Output the (X, Y) coordinate of the center of the cell containing the given text.  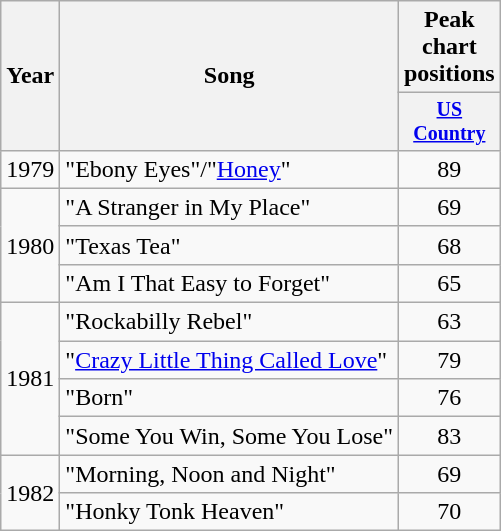
76 (449, 398)
US Country (449, 122)
"Rockabilly Rebel" (230, 322)
70 (449, 512)
"Crazy Little Thing Called Love" (230, 360)
"A Stranger in My Place" (230, 207)
1981 (30, 379)
63 (449, 322)
Song (230, 76)
65 (449, 283)
1980 (30, 245)
83 (449, 436)
"Morning, Noon and Night" (230, 474)
"Some You Win, Some You Lose" (230, 436)
"Texas Tea" (230, 245)
68 (449, 245)
79 (449, 360)
1979 (30, 169)
89 (449, 169)
"Honky Tonk Heaven" (230, 512)
"Born" (230, 398)
1982 (30, 493)
"Am I That Easy to Forget" (230, 283)
Year (30, 76)
"Ebony Eyes"/"Honey" (230, 169)
Peak chart positions (449, 47)
